Determine the (X, Y) coordinate at the center of the cell enclosing the given text.  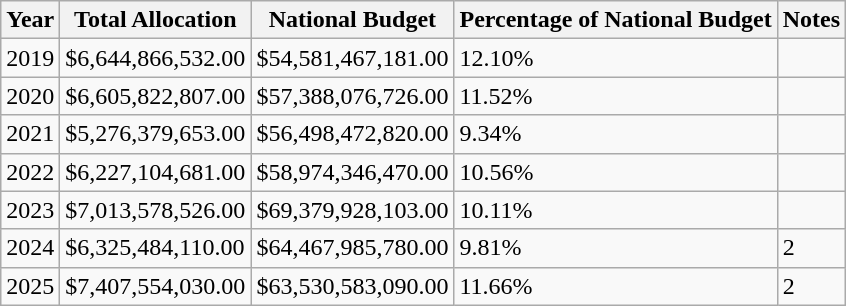
$56,498,472,820.00 (352, 134)
2024 (30, 248)
$6,325,484,110.00 (156, 248)
11.52% (616, 96)
12.10% (616, 58)
Year (30, 20)
$7,013,578,526.00 (156, 210)
$57,388,076,726.00 (352, 96)
2019 (30, 58)
10.11% (616, 210)
2020 (30, 96)
$6,644,866,532.00 (156, 58)
2021 (30, 134)
9.81% (616, 248)
9.34% (616, 134)
$7,407,554,030.00 (156, 286)
$63,530,583,090.00 (352, 286)
2022 (30, 172)
$6,227,104,681.00 (156, 172)
$54,581,467,181.00 (352, 58)
10.56% (616, 172)
Notes (811, 20)
Percentage of National Budget (616, 20)
2025 (30, 286)
$69,379,928,103.00 (352, 210)
$58,974,346,470.00 (352, 172)
2023 (30, 210)
Total Allocation (156, 20)
National Budget (352, 20)
$64,467,985,780.00 (352, 248)
$5,276,379,653.00 (156, 134)
$6,605,822,807.00 (156, 96)
11.66% (616, 286)
